From the cell containing the given text, extract its center point as [X, Y] coordinate. 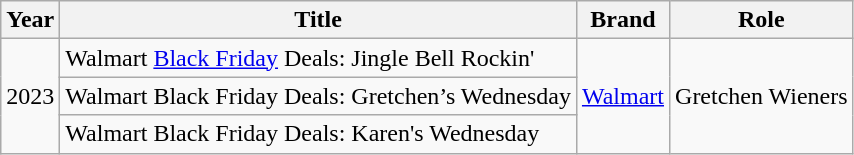
Title [318, 20]
Role [762, 20]
Year [30, 20]
Walmart [622, 96]
Walmart Black Friday Deals: Karen's Wednesday [318, 134]
2023 [30, 96]
Gretchen Wieners [762, 96]
Walmart Black Friday Deals: Gretchen’s Wednesday [318, 96]
Brand [622, 20]
Walmart Black Friday Deals: Jingle Bell Rockin' [318, 58]
